Output the (X, Y) coordinate of the center of the cell containing the given text.  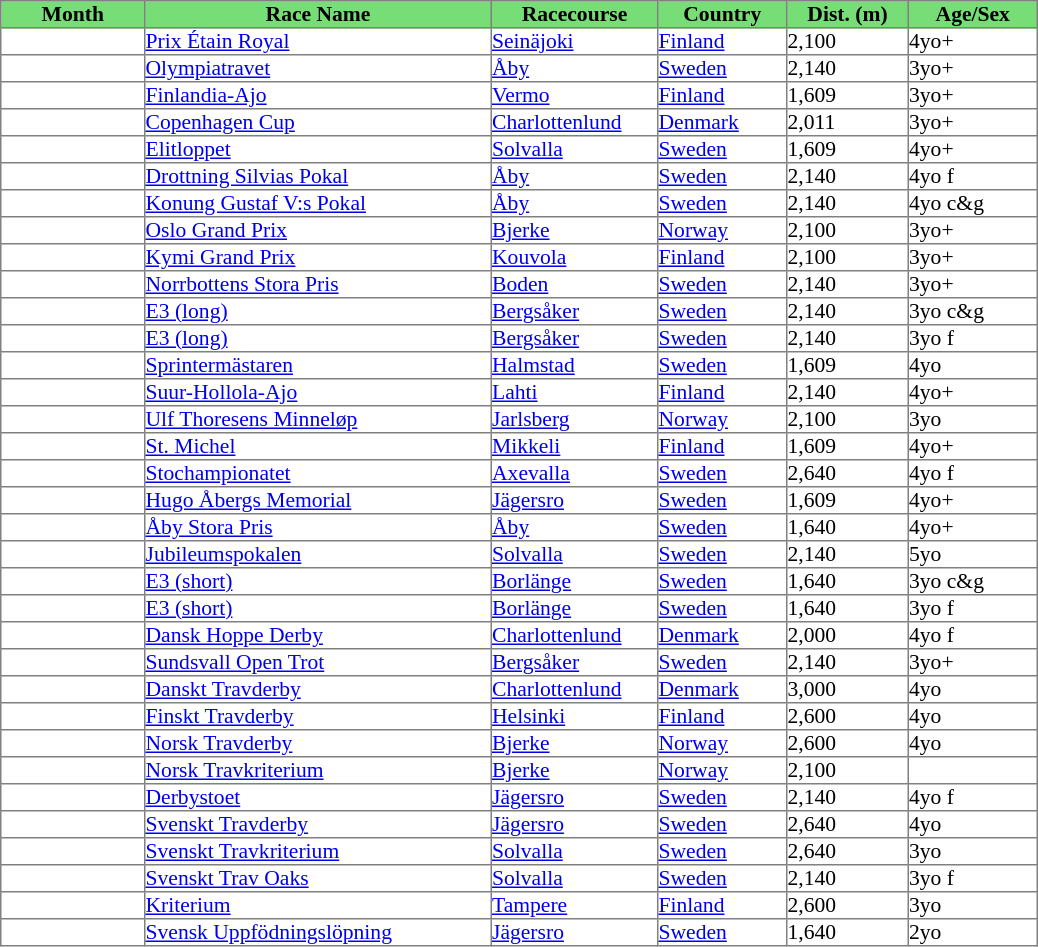
Svenskt Travderby (318, 824)
Racecourse (574, 14)
Kymi Grand Prix (318, 258)
Danskt Travderby (318, 690)
2,000 (848, 636)
Suur-Hollola-Ajo (318, 392)
Age/Sex (972, 14)
5yo (972, 554)
Åby Stora Pris (318, 528)
Svenskt Trav Oaks (318, 878)
Dist. (m) (848, 14)
Kriterium (318, 906)
Mikkeli (574, 446)
Race Name (318, 14)
Finlandia-Ajo (318, 96)
Svenskt Travkriterium (318, 852)
Tampere (574, 906)
Kouvola (574, 258)
Jarlsberg (574, 420)
Sundsvall Open Trot (318, 662)
Norsk Travkriterium (318, 770)
Sprintermästaren (318, 366)
Derbystoet (318, 798)
Vermo (574, 96)
Elitloppet (318, 150)
Prix Étain Royal (318, 42)
Olympiatravet (318, 68)
Month (73, 14)
Oslo Grand Prix (318, 230)
3,000 (848, 690)
Drottning Silvias Pokal (318, 176)
2yo (972, 932)
Dansk Hoppe Derby (318, 636)
Jubileumspokalen (318, 554)
Seinäjoki (574, 42)
Helsinki (574, 716)
Halmstad (574, 366)
Country (722, 14)
St. Michel (318, 446)
Hugo Åbergs Memorial (318, 500)
Lahti (574, 392)
Svensk Uppfödningslöpning (318, 932)
Norsk Travderby (318, 744)
Ulf Thoresens Minneløp (318, 420)
Finskt Travderby (318, 716)
Axevalla (574, 474)
Norrbottens Stora Pris (318, 284)
2,011 (848, 122)
4yo c&g (972, 204)
Boden (574, 284)
Stochampionatet (318, 474)
Copenhagen Cup (318, 122)
Konung Gustaf V:s Pokal (318, 204)
